Return the (X, Y) coordinate for the center point of the cell that contains the specified text.  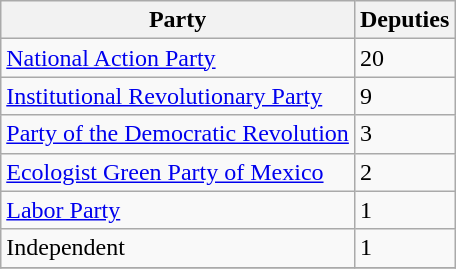
Deputies (404, 20)
3 (404, 134)
Labor Party (178, 210)
Party (178, 20)
National Action Party (178, 58)
Ecologist Green Party of Mexico (178, 172)
Independent (178, 248)
2 (404, 172)
20 (404, 58)
9 (404, 96)
Institutional Revolutionary Party (178, 96)
Party of the Democratic Revolution (178, 134)
